Return [x, y] of the center of cell containing provided text 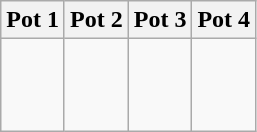
Pot 1 [33, 20]
Pot 2 [96, 20]
Pot 3 [160, 20]
Pot 4 [224, 20]
